Extract the [x, y] coordinate from the center of the cell holding the provided text.  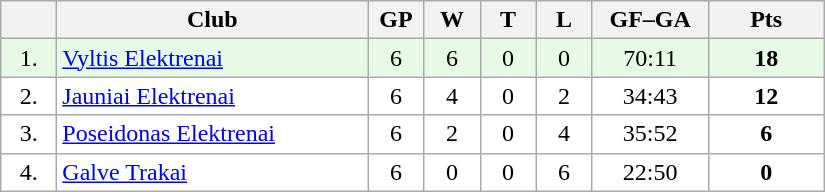
Poseidonas Elektrenai [212, 134]
GF–GA [650, 20]
Jauniai Elektrenai [212, 96]
1. [29, 58]
4. [29, 172]
W [452, 20]
T [508, 20]
12 [766, 96]
GP [396, 20]
L [564, 20]
35:52 [650, 134]
2. [29, 96]
34:43 [650, 96]
70:11 [650, 58]
Club [212, 20]
Vyltis Elektrenai [212, 58]
Galve Trakai [212, 172]
18 [766, 58]
Pts [766, 20]
22:50 [650, 172]
3. [29, 134]
